Detect which cell encompasses the target text, then output its (X, Y) center coordinate. 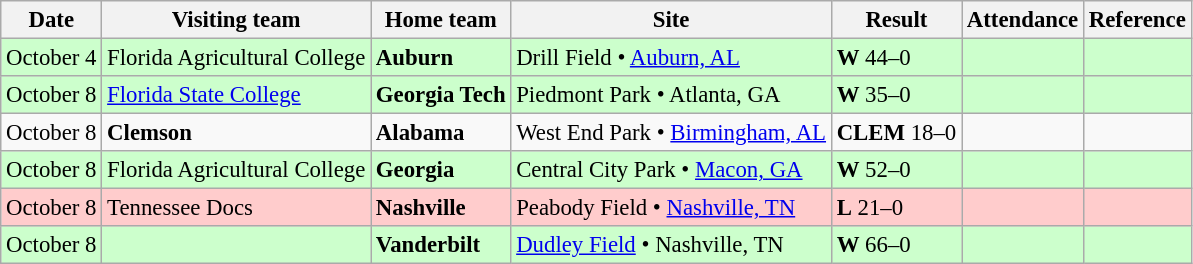
Drill Field • Auburn, AL (671, 58)
Result (896, 20)
W 52–0 (896, 170)
Georgia (441, 170)
Florida State College (236, 95)
Clemson (236, 133)
Alabama (441, 133)
Date (52, 20)
Georgia Tech (441, 95)
Dudley Field • Nashville, TN (671, 245)
Piedmont Park • Atlanta, GA (671, 95)
CLEM 18–0 (896, 133)
W 44–0 (896, 58)
October 4 (52, 58)
Tennessee Docs (236, 208)
W 35–0 (896, 95)
W 66–0 (896, 245)
Home team (441, 20)
Attendance (1023, 20)
Reference (1137, 20)
Auburn (441, 58)
Vanderbilt (441, 245)
L 21–0 (896, 208)
West End Park • Birmingham, AL (671, 133)
Central City Park • Macon, GA (671, 170)
Peabody Field • Nashville, TN (671, 208)
Nashville (441, 208)
Visiting team (236, 20)
Site (671, 20)
